Output the (x, y) coordinate of the center of the cell containing the given text.  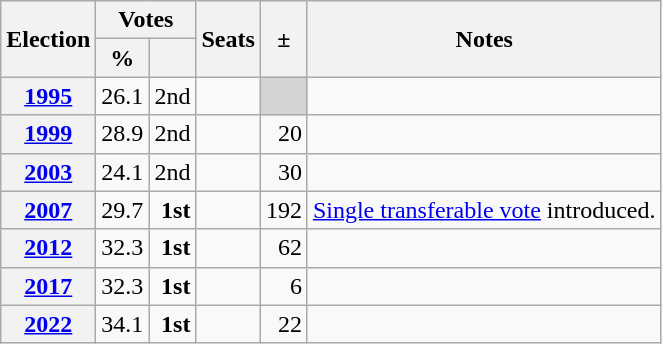
1995 (48, 96)
192 (284, 210)
62 (284, 248)
20 (284, 134)
26.1 (122, 96)
Votes (146, 20)
34.1 (122, 324)
2012 (48, 248)
Seats (228, 39)
22 (284, 324)
30 (284, 172)
24.1 (122, 172)
2007 (48, 210)
± (284, 39)
2017 (48, 286)
Notes (484, 39)
28.9 (122, 134)
Single transferable vote introduced. (484, 210)
1999 (48, 134)
Election (48, 39)
% (122, 58)
6 (284, 286)
2022 (48, 324)
2003 (48, 172)
29.7 (122, 210)
